For the text-containing cell, return its midpoint in [x, y] coordinate format. 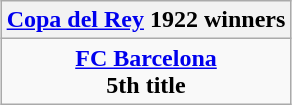
FC Barcelona5th title [146, 72]
Copa del Rey 1922 winners [146, 20]
